From the cell containing the given text, extract its center point as [x, y] coordinate. 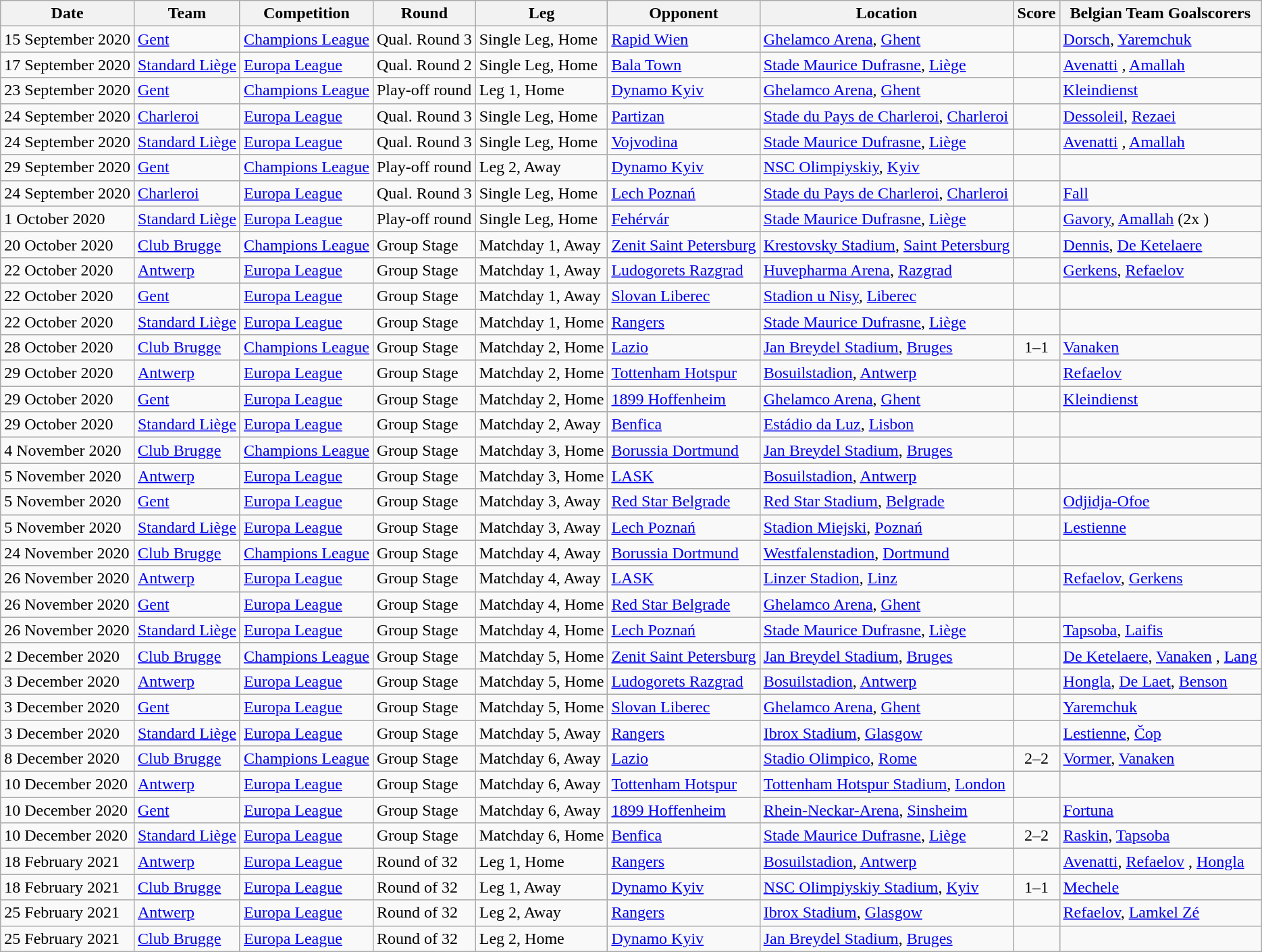
Rhein-Neckar-Arena, Sinsheim [887, 810]
Matchday 2, Away [542, 425]
Refaelov [1160, 373]
Lestienne, Čop [1160, 733]
Dessoleil, Rezaei [1160, 116]
Refaelov, Gerkens [1160, 579]
4 November 2020 [68, 450]
2 December 2020 [68, 656]
Raskin, Tapsoba [1160, 836]
Leg 1, Away [542, 887]
Bala Town [683, 65]
Leg [542, 14]
28 October 2020 [68, 348]
Gavory, Amallah (2x ) [1160, 219]
Score [1036, 14]
NSC Olimpiyskiy Stadium, Kyiv [887, 887]
Estádio da Luz, Lisbon [887, 425]
Hongla, De Laet, Benson [1160, 681]
Dorsch, Yaremchuk [1160, 39]
8 December 2020 [68, 759]
Date [68, 14]
Stadion u Nisy, Liberec [887, 296]
Matchday 1, Home [542, 322]
Qual. Round 2 [424, 65]
Matchday 6, Home [542, 836]
Yaremchuk [1160, 707]
Matchday 5, Away [542, 733]
Westfalenstadion, Dortmund [887, 553]
Lestienne [1160, 527]
Fehérvár [683, 219]
Linzer Stadion, Linz [887, 579]
15 September 2020 [68, 39]
Avenatti, Refaelov , Hongla [1160, 862]
Stadio Olimpico, Rome [887, 759]
Stadion Miejski, Poznań [887, 527]
24 November 2020 [68, 553]
Opponent [683, 14]
Team [186, 14]
Huvepharma Arena, Razgrad [887, 270]
Tottenham Hotspur Stadium, London [887, 785]
29 September 2020 [68, 167]
De Ketelaere, Vanaken , Lang [1160, 656]
Mechele [1160, 887]
Partizan [683, 116]
Vormer, Vanaken [1160, 759]
17 September 2020 [68, 65]
NSC Olimpiyskiy, Kyiv [887, 167]
Leg 2, Home [542, 938]
Vanaken [1160, 348]
Round [424, 14]
Tapsoba, Laifis [1160, 630]
Odjidja-Ofoe [1160, 502]
1 October 2020 [68, 219]
Rapid Wien [683, 39]
20 October 2020 [68, 244]
Vojvodina [683, 142]
23 September 2020 [68, 90]
Competition [307, 14]
Krestovsky Stadium, Saint Petersburg [887, 244]
Gerkens, Refaelov [1160, 270]
Red Star Stadium, Belgrade [887, 502]
Fall [1160, 193]
Dennis, De Ketelaere [1160, 244]
Location [887, 14]
Refaelov, Lamkel Zé [1160, 913]
Fortuna [1160, 810]
Belgian Team Goalscorers [1160, 14]
